Provide the [x, y] coordinate of the cell's center where the given text is located.  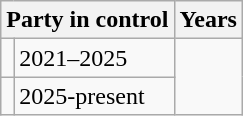
2021–2025 [94, 58]
Years [208, 20]
Party in control [88, 20]
2025-present [94, 96]
